Provide the [x, y] coordinate of the cell's center where the given text is located.  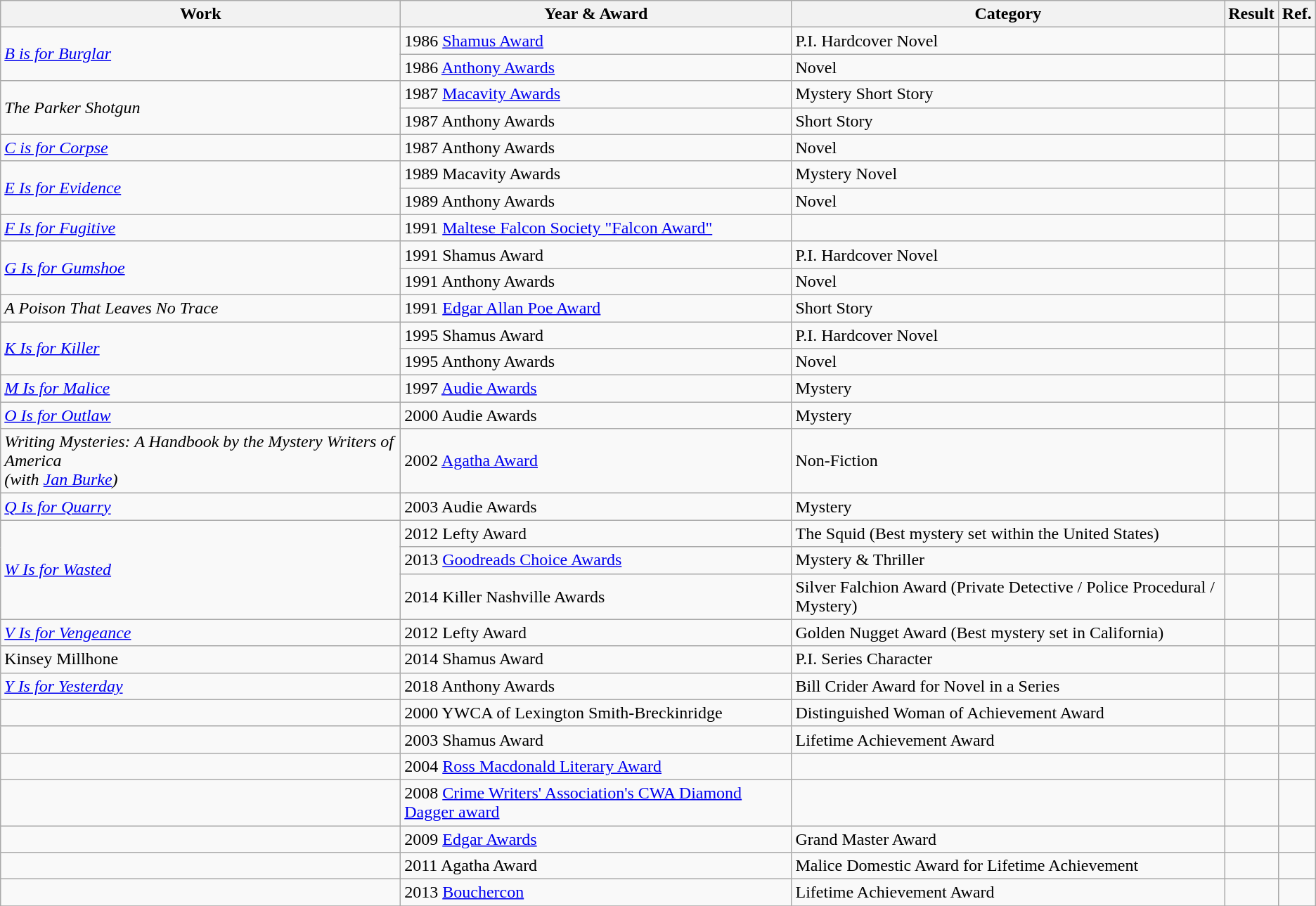
Bill Crider Award for Novel in a Series [1008, 686]
Work [201, 14]
K Is for Killer [201, 349]
P.I. Series Character [1008, 659]
F Is for Fugitive [201, 228]
Category [1008, 14]
M Is for Malice [201, 389]
2008 Crime Writers' Association's CWA Diamond Dagger award [596, 803]
2009 Edgar Awards [596, 839]
2004 Ross Macdonald Literary Award [596, 766]
2013 Goodreads Choice Awards [596, 560]
Result [1251, 14]
Non-Fiction [1008, 461]
B is for Burglar [201, 54]
1991 Maltese Falcon Society "Falcon Award" [596, 228]
Mystery Novel [1008, 174]
Kinsey Millhone [201, 659]
1995 Shamus Award [596, 335]
Year & Award [596, 14]
1986 Anthony Awards [596, 67]
O Is for Outlaw [201, 415]
E Is for Evidence [201, 188]
2011 Agatha Award [596, 866]
2003 Shamus Award [596, 739]
G Is for Gumshoe [201, 268]
A Poison That Leaves No Trace [201, 308]
Y Is for Yesterday [201, 686]
1991 Anthony Awards [596, 281]
Mystery & Thriller [1008, 560]
Grand Master Award [1008, 839]
Mystery Short Story [1008, 94]
Malice Domestic Award for Lifetime Achievement [1008, 866]
1997 Audie Awards [596, 389]
1991 Edgar Allan Poe Award [596, 308]
2014 Shamus Award [596, 659]
1989 Macavity Awards [596, 174]
1995 Anthony Awards [596, 362]
Q Is for Quarry [201, 507]
2013 Bouchercon [596, 893]
2002 Agatha Award [596, 461]
Silver Falchion Award (Private Detective / Police Procedural / Mystery) [1008, 596]
2000 Audie Awards [596, 415]
The Squid (Best mystery set within the United States) [1008, 533]
Ref. [1296, 14]
Writing Mysteries: A Handbook by the Mystery Writers of America(with Jan Burke) [201, 461]
Golden Nugget Award (Best mystery set in California) [1008, 633]
1987 Macavity Awards [596, 94]
W Is for Wasted [201, 569]
1991 Shamus Award [596, 254]
2003 Audie Awards [596, 507]
1986 Shamus Award [596, 41]
Distinguished Woman of Achievement Award [1008, 713]
2014 Killer Nashville Awards [596, 596]
1989 Anthony Awards [596, 201]
2000 YWCA of Lexington Smith-Breckinridge [596, 713]
2018 Anthony Awards [596, 686]
V Is for Vengeance [201, 633]
C is for Corpse [201, 148]
The Parker Shotgun [201, 108]
